Extract the [x, y] coordinate from the center of the cell holding the provided text.  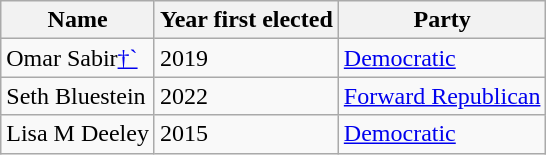
2022 [246, 96]
Omar Sabir†` [78, 58]
2015 [246, 134]
Party [442, 20]
Forward Republican [442, 96]
Seth Bluestein [78, 96]
2019 [246, 58]
Name [78, 20]
Year first elected [246, 20]
Lisa M Deeley [78, 134]
